Pinpoint the cell where the given text exists, returning its (X, Y) midpoint coordinate. 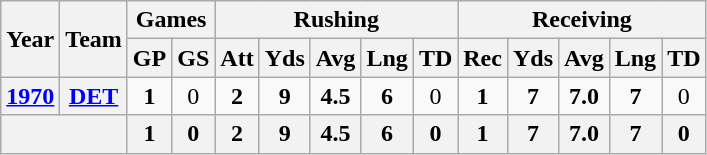
GP (149, 58)
Rec (483, 58)
Rushing (336, 20)
Receiving (582, 20)
GS (194, 58)
Year (30, 39)
Team (94, 39)
Att (237, 58)
Games (170, 20)
DET (94, 96)
1970 (30, 96)
